Pinpoint the cell where the given text exists, returning its (x, y) midpoint coordinate. 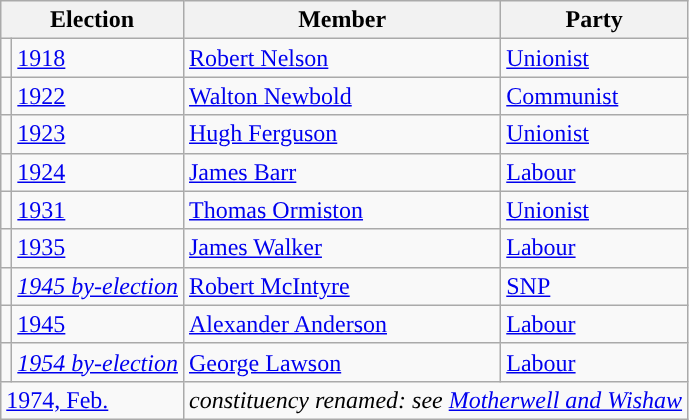
Communist (594, 96)
James Walker (342, 248)
Hugh Ferguson (342, 134)
1922 (98, 96)
1945 (98, 324)
constituency renamed: see Motherwell and Wishaw (435, 400)
Robert Nelson (342, 58)
Member (342, 20)
George Lawson (342, 362)
Election (92, 20)
1918 (98, 58)
1945 by-election (98, 286)
Walton Newbold (342, 96)
Thomas Ormiston (342, 210)
SNP (594, 286)
1924 (98, 172)
Robert McIntyre (342, 286)
1954 by-election (98, 362)
1935 (98, 248)
James Barr (342, 172)
1931 (98, 210)
1923 (98, 134)
Party (594, 20)
1974, Feb. (92, 400)
Alexander Anderson (342, 324)
